Find where the given text appears and provide that cell's center as (X, Y) coordinate. 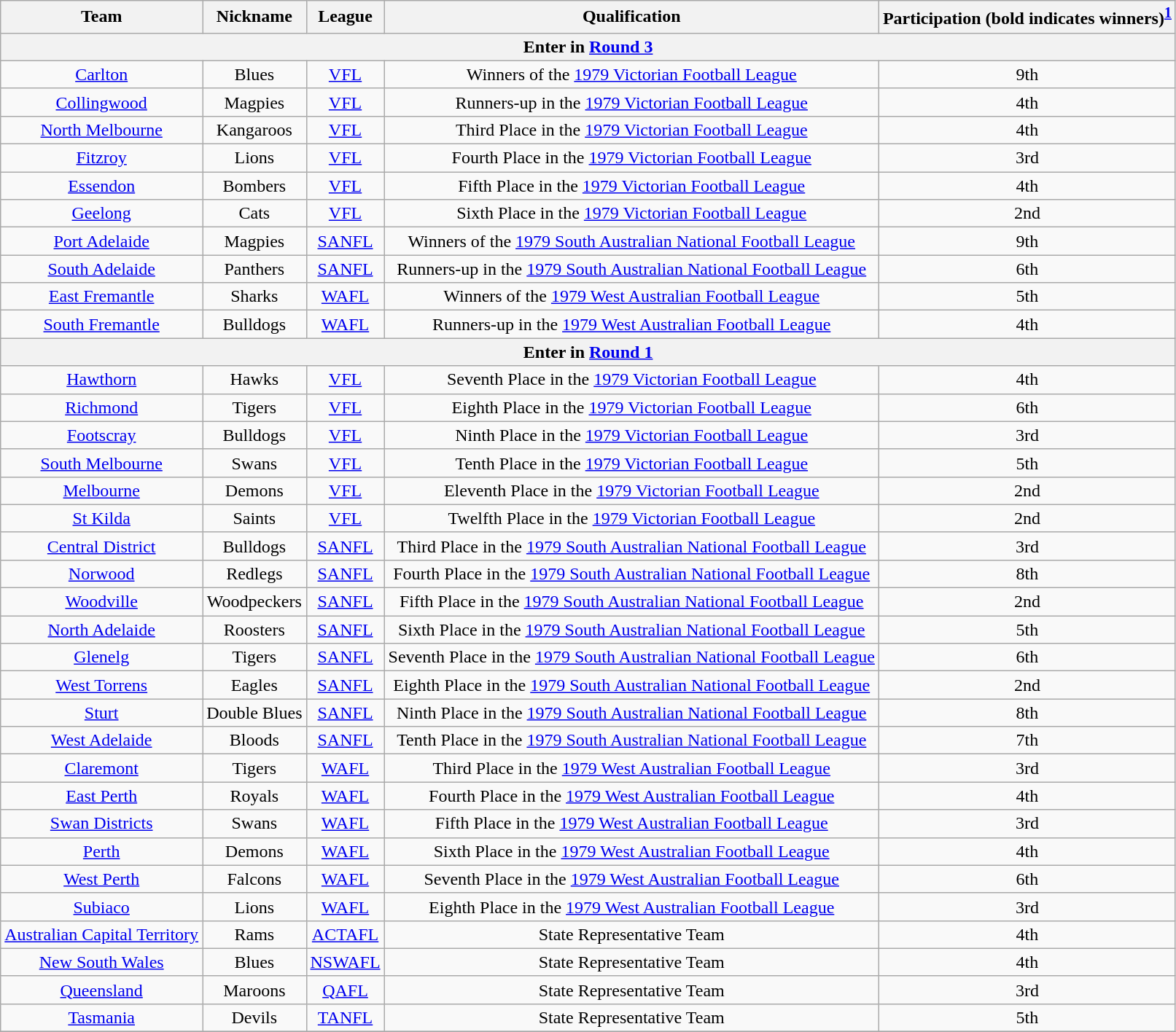
Fourth Place in the 1979 South Australian National Football League (631, 574)
Fifth Place in the 1979 West Australian Football League (631, 824)
Tasmania (102, 1017)
Swan Districts (102, 824)
Maroons (254, 990)
New South Wales (102, 962)
Fourth Place in the 1979 West Australian Football League (631, 796)
Woodville (102, 602)
Redlegs (254, 574)
Carlton (102, 74)
Enter in Round 1 (588, 352)
Claremont (102, 768)
Kangaroos (254, 130)
Panthers (254, 269)
Qualification (631, 17)
Queensland (102, 990)
Nickname (254, 17)
Ninth Place in the 1979 South Australian National Football League (631, 713)
Richmond (102, 407)
South Adelaide (102, 269)
Double Blues (254, 713)
Saints (254, 518)
Eighth Place in the 1979 Victorian Football League (631, 407)
Tenth Place in the 1979 South Australian National Football League (631, 740)
Central District (102, 546)
QAFL (346, 990)
Seventh Place in the 1979 Victorian Football League (631, 380)
Team (102, 17)
Enter in Round 3 (588, 47)
Devils (254, 1017)
Hawks (254, 380)
Rams (254, 934)
Eighth Place in the 1979 South Australian National Football League (631, 685)
Winners of the 1979 West Australian Football League (631, 297)
Sturt (102, 713)
Eleventh Place in the 1979 Victorian Football League (631, 490)
Footscray (102, 435)
Falcons (254, 879)
TANFL (346, 1017)
Winners of the 1979 Victorian Football League (631, 74)
Roosters (254, 630)
Runners-up in the 1979 Victorian Football League (631, 102)
Royals (254, 796)
Seventh Place in the 1979 South Australian National Football League (631, 657)
Sixth Place in the 1979 West Australian Football League (631, 851)
Tenth Place in the 1979 Victorian Football League (631, 463)
Perth (102, 851)
North Melbourne (102, 130)
Port Adelaide (102, 241)
Melbourne (102, 490)
Woodpeckers (254, 602)
Twelfth Place in the 1979 Victorian Football League (631, 518)
Bloods (254, 740)
South Fremantle (102, 324)
West Adelaide (102, 740)
Fifth Place in the 1979 Victorian Football League (631, 186)
Participation (bold indicates winners)1 (1027, 17)
Glenelg (102, 657)
Ninth Place in the 1979 Victorian Football League (631, 435)
West Perth (102, 879)
Seventh Place in the 1979 West Australian Football League (631, 879)
Australian Capital Territory (102, 934)
East Fremantle (102, 297)
Sixth Place in the 1979 Victorian Football League (631, 214)
Sharks (254, 297)
Cats (254, 214)
South Melbourne (102, 463)
NSWAFL (346, 962)
Winners of the 1979 South Australian National Football League (631, 241)
ACTAFL (346, 934)
Subiaco (102, 907)
Collingwood (102, 102)
Eighth Place in the 1979 West Australian Football League (631, 907)
Fitzroy (102, 158)
Geelong (102, 214)
Third Place in the 1979 Victorian Football League (631, 130)
Fifth Place in the 1979 South Australian National Football League (631, 602)
Hawthorn (102, 380)
Runners-up in the 1979 South Australian National Football League (631, 269)
St Kilda (102, 518)
Bombers (254, 186)
7th (1027, 740)
North Adelaide (102, 630)
Essendon (102, 186)
East Perth (102, 796)
Third Place in the 1979 South Australian National Football League (631, 546)
Eagles (254, 685)
Runners-up in the 1979 West Australian Football League (631, 324)
Fourth Place in the 1979 Victorian Football League (631, 158)
West Torrens (102, 685)
Third Place in the 1979 West Australian Football League (631, 768)
Norwood (102, 574)
Sixth Place in the 1979 South Australian National Football League (631, 630)
League (346, 17)
